Extract the [x, y] coordinate from the center of the cell holding the provided text.  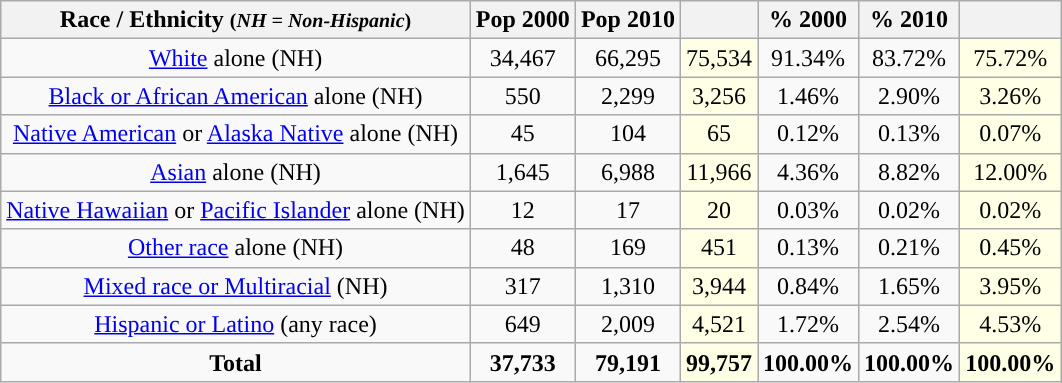
2.90% [910, 96]
0.84% [808, 286]
451 [718, 248]
169 [628, 248]
% 2010 [910, 20]
1.65% [910, 286]
6,988 [628, 172]
4.53% [1010, 324]
Native American or Alaska Native alone (NH) [236, 134]
3.95% [1010, 286]
79,191 [628, 362]
20 [718, 210]
1.72% [808, 324]
Other race alone (NH) [236, 248]
99,757 [718, 362]
3.26% [1010, 96]
91.34% [808, 58]
8.82% [910, 172]
Black or African American alone (NH) [236, 96]
1,310 [628, 286]
649 [522, 324]
Native Hawaiian or Pacific Islander alone (NH) [236, 210]
Asian alone (NH) [236, 172]
45 [522, 134]
12 [522, 210]
% 2000 [808, 20]
34,467 [522, 58]
48 [522, 248]
104 [628, 134]
0.12% [808, 134]
65 [718, 134]
550 [522, 96]
2.54% [910, 324]
66,295 [628, 58]
3,944 [718, 286]
Race / Ethnicity (NH = Non-Hispanic) [236, 20]
Mixed race or Multiracial (NH) [236, 286]
317 [522, 286]
37,733 [522, 362]
Pop 2000 [522, 20]
75.72% [1010, 58]
0.03% [808, 210]
3,256 [718, 96]
1,645 [522, 172]
1.46% [808, 96]
Hispanic or Latino (any race) [236, 324]
4.36% [808, 172]
2,299 [628, 96]
0.45% [1010, 248]
Pop 2010 [628, 20]
83.72% [910, 58]
Total [236, 362]
17 [628, 210]
12.00% [1010, 172]
0.07% [1010, 134]
11,966 [718, 172]
75,534 [718, 58]
0.21% [910, 248]
4,521 [718, 324]
White alone (NH) [236, 58]
2,009 [628, 324]
